Detect which cell encompasses the target text, then output its (x, y) center coordinate. 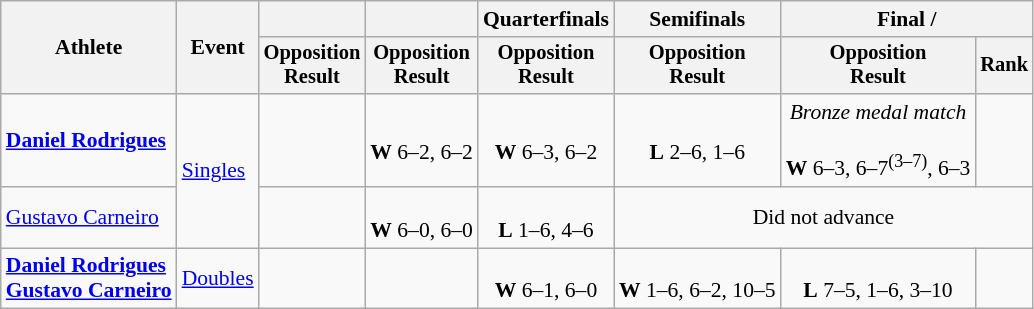
Gustavo Carneiro (89, 218)
W 6–2, 6–2 (422, 140)
L 2–6, 1–6 (698, 140)
Event (218, 48)
Did not advance (824, 218)
W 1–6, 6–2, 10–5 (698, 278)
W 6–3, 6–2 (546, 140)
Quarterfinals (546, 19)
L 1–6, 4–6 (546, 218)
Bronze medal matchW 6–3, 6–7(3–7), 6–3 (878, 140)
Singles (218, 170)
Daniel RodriguesGustavo Carneiro (89, 278)
Doubles (218, 278)
Athlete (89, 48)
Final / (907, 19)
Rank (1004, 66)
L 7–5, 1–6, 3–10 (878, 278)
Semifinals (698, 19)
W 6–1, 6–0 (546, 278)
Daniel Rodrigues (89, 140)
W 6–0, 6–0 (422, 218)
